Scan for the cell matching the given text and deliver its (X, Y) coordinate at center. 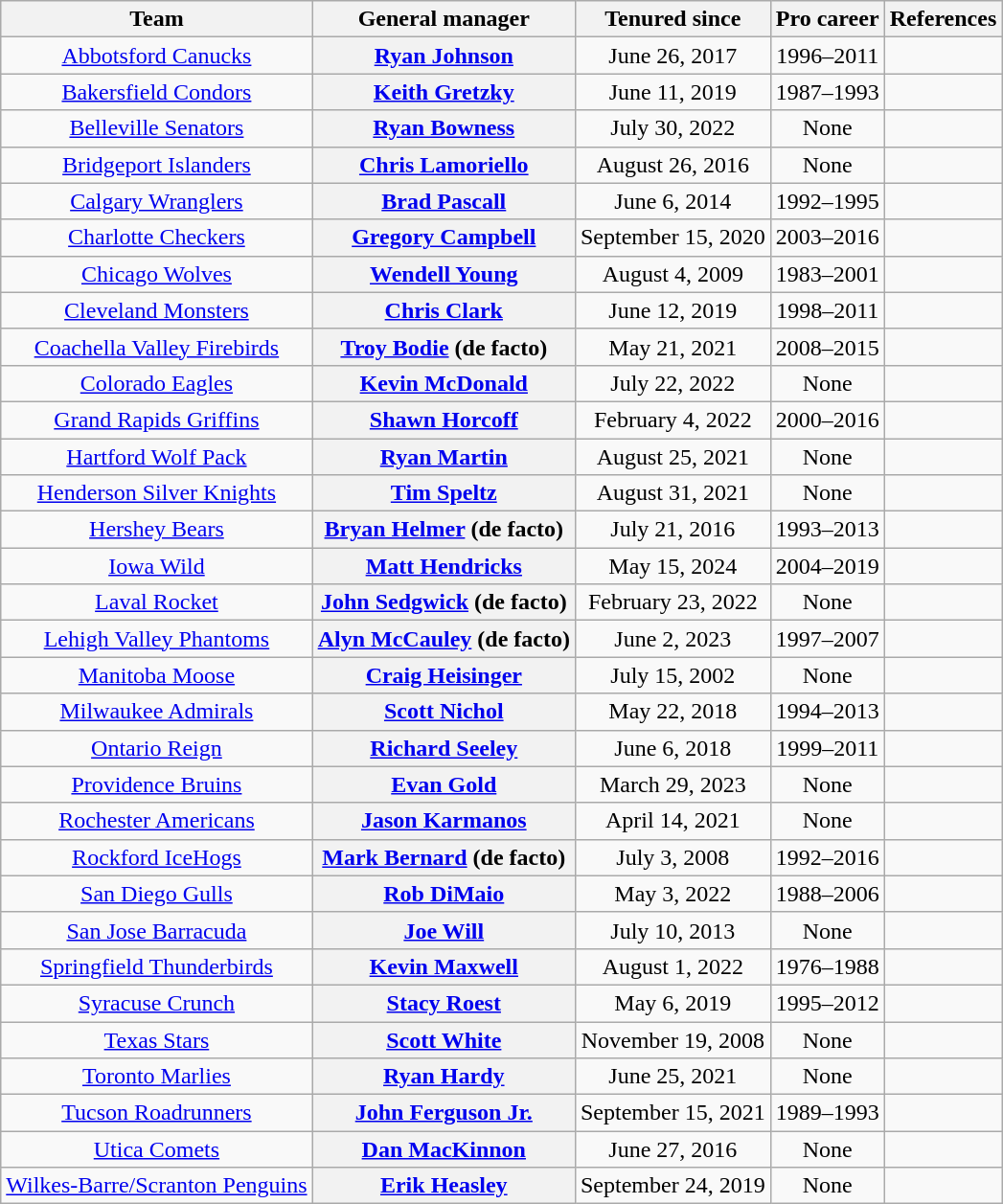
Belleville Senators (157, 128)
Ryan Bowness (444, 128)
2004–2019 (828, 566)
Providence Bruins (157, 784)
Tim Speltz (444, 493)
General manager (444, 19)
July 21, 2016 (672, 530)
References (943, 19)
Rockford IceHogs (157, 857)
1997–2007 (828, 639)
September 24, 2019 (672, 1186)
2003–2016 (828, 238)
May 22, 2018 (672, 712)
Jason Karmanos (444, 821)
Rob DiMaio (444, 894)
Toronto Marlies (157, 1077)
2000–2016 (828, 420)
Manitoba Moose (157, 675)
Bridgeport Islanders (157, 165)
Gregory Campbell (444, 238)
Brad Pascall (444, 201)
Matt Hendricks (444, 566)
Springfield Thunderbirds (157, 966)
Stacy Roest (444, 1003)
Abbotsford Canucks (157, 56)
Team (157, 19)
Tucson Roadrunners (157, 1113)
Texas Stars (157, 1039)
July 30, 2022 (672, 128)
Troy Bodie (de facto) (444, 347)
Henderson Silver Knights (157, 493)
Mark Bernard (de facto) (444, 857)
Pro career (828, 19)
2008–2015 (828, 347)
Grand Rapids Griffins (157, 420)
1992–1995 (828, 201)
July 3, 2008 (672, 857)
Scott White (444, 1039)
August 31, 2021 (672, 493)
San Jose Barracuda (157, 930)
Craig Heisinger (444, 675)
Ryan Hardy (444, 1077)
July 15, 2002 (672, 675)
1999–2011 (828, 748)
Calgary Wranglers (157, 201)
Kevin Maxwell (444, 966)
1976–1988 (828, 966)
1995–2012 (828, 1003)
Charlotte Checkers (157, 238)
June 25, 2021 (672, 1077)
1998–2011 (828, 310)
Erik Heasley (444, 1186)
Chicago Wolves (157, 274)
March 29, 2023 (672, 784)
June 6, 2014 (672, 201)
Alyn McCauley (de facto) (444, 639)
1983–2001 (828, 274)
1996–2011 (828, 56)
November 19, 2008 (672, 1039)
Hershey Bears (157, 530)
May 6, 2019 (672, 1003)
Richard Seeley (444, 748)
June 26, 2017 (672, 56)
August 1, 2022 (672, 966)
Lehigh Valley Phantoms (157, 639)
1987–1993 (828, 92)
1989–1993 (828, 1113)
July 22, 2022 (672, 383)
Wilkes-Barre/Scranton Penguins (157, 1186)
May 21, 2021 (672, 347)
June 6, 2018 (672, 748)
John Sedgwick (de facto) (444, 602)
Bakersfield Condors (157, 92)
August 26, 2016 (672, 165)
Chris Lamoriello (444, 165)
Joe Will (444, 930)
April 14, 2021 (672, 821)
Keith Gretzky (444, 92)
Ontario Reign (157, 748)
Evan Gold (444, 784)
Cleveland Monsters (157, 310)
Milwaukee Admirals (157, 712)
May 3, 2022 (672, 894)
1994–2013 (828, 712)
Rochester Americans (157, 821)
Bryan Helmer (de facto) (444, 530)
Iowa Wild (157, 566)
Syracuse Crunch (157, 1003)
1992–2016 (828, 857)
Wendell Young (444, 274)
June 11, 2019 (672, 92)
1988–2006 (828, 894)
August 4, 2009 (672, 274)
June 2, 2023 (672, 639)
June 12, 2019 (672, 310)
Chris Clark (444, 310)
July 10, 2013 (672, 930)
Laval Rocket (157, 602)
Ryan Martin (444, 457)
1993–2013 (828, 530)
Colorado Eagles (157, 383)
John Ferguson Jr. (444, 1113)
Kevin McDonald (444, 383)
Utica Comets (157, 1149)
Scott Nichol (444, 712)
February 23, 2022 (672, 602)
Hartford Wolf Pack (157, 457)
June 27, 2016 (672, 1149)
Coachella Valley Firebirds (157, 347)
May 15, 2024 (672, 566)
Dan MacKinnon (444, 1149)
September 15, 2020 (672, 238)
Tenured since (672, 19)
Shawn Horcoff (444, 420)
February 4, 2022 (672, 420)
Ryan Johnson (444, 56)
August 25, 2021 (672, 457)
September 15, 2021 (672, 1113)
San Diego Gulls (157, 894)
